For the text-containing cell, return its midpoint in [x, y] coordinate format. 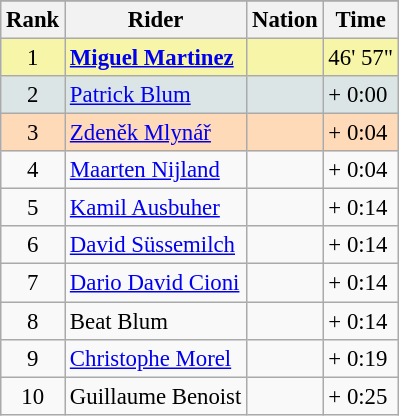
+ 0:19 [360, 358]
4 [33, 170]
46' 57" [360, 58]
David Süssemilch [156, 245]
Kamil Ausbuher [156, 208]
Rider [156, 20]
Guillaume Benoist [156, 396]
Christophe Morel [156, 358]
5 [33, 208]
Dario David Cioni [156, 283]
Beat Blum [156, 321]
3 [33, 133]
2 [33, 95]
+ 0:25 [360, 396]
1 [33, 58]
7 [33, 283]
Rank [33, 20]
+ 0:00 [360, 95]
Zdeněk Mlynář [156, 133]
Patrick Blum [156, 95]
6 [33, 245]
8 [33, 321]
Maarten Nijland [156, 170]
Nation [285, 20]
10 [33, 396]
9 [33, 358]
Time [360, 20]
Miguel Martinez [156, 58]
